Locate the cell with the specified text and output its [x, y] center coordinate. 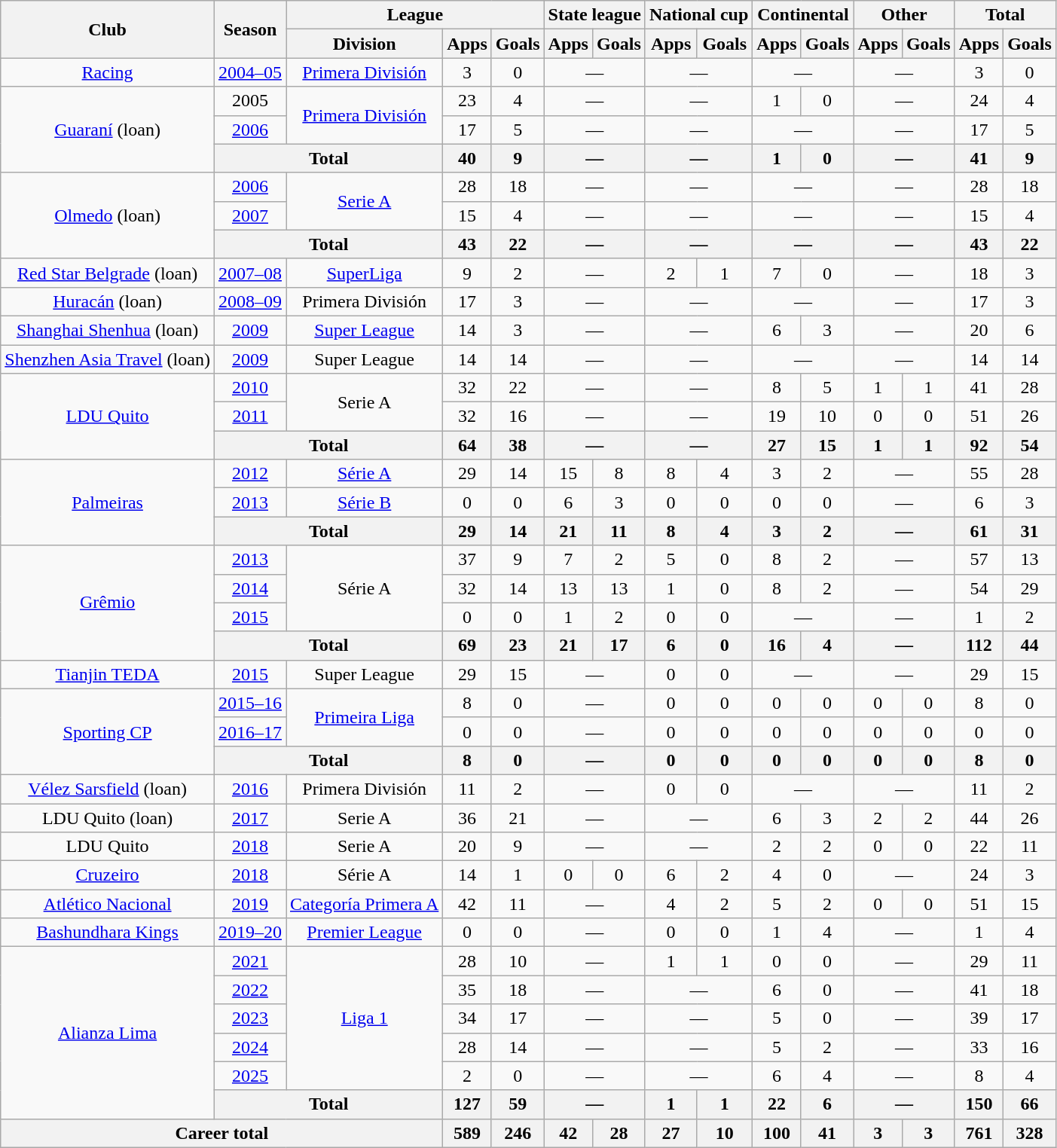
Other [904, 15]
Racing [108, 72]
State league [594, 15]
Tianjin TEDA [108, 674]
Red Star Belgrade (loan) [108, 273]
33 [979, 1047]
59 [518, 1104]
34 [467, 1018]
589 [467, 1133]
Huracán (loan) [108, 301]
2022 [250, 990]
Cruzeiro [108, 875]
Série B [365, 502]
2019 [250, 904]
246 [518, 1133]
36 [467, 817]
Club [108, 29]
League [416, 15]
2017 [250, 817]
40 [467, 158]
Shenzhen Asia Travel (loan) [108, 359]
2010 [250, 388]
Palmeiras [108, 502]
328 [1030, 1133]
2016 [250, 789]
Olmedo (loan) [108, 215]
Bashundhara Kings [108, 933]
2011 [250, 417]
127 [467, 1104]
2015–16 [250, 703]
2005 [250, 101]
2007 [250, 215]
150 [979, 1104]
Continental [803, 15]
Season [250, 29]
Categoría Primera A [365, 904]
55 [979, 474]
2024 [250, 1047]
38 [518, 445]
2008–09 [250, 301]
2004–05 [250, 72]
SuperLiga [365, 273]
Shanghai Shenhua (loan) [108, 330]
2007–08 [250, 273]
Primeira Liga [365, 717]
761 [979, 1133]
39 [979, 1018]
Grêmio [108, 603]
66 [1030, 1104]
Atlético Nacional [108, 904]
2012 [250, 474]
Guaraní (loan) [108, 130]
35 [467, 990]
61 [979, 531]
92 [979, 445]
112 [979, 646]
37 [467, 560]
64 [467, 445]
2019–20 [250, 933]
Alianza Lima [108, 1033]
Liga 1 [365, 1018]
57 [979, 560]
National cup [698, 15]
Career total [221, 1133]
2021 [250, 961]
2016–17 [250, 731]
31 [1030, 531]
2014 [250, 588]
LDU Quito (loan) [108, 817]
Vélez Sarsfield (loan) [108, 789]
69 [467, 646]
Division [365, 44]
19 [777, 417]
Sporting CP [108, 731]
Premier League [365, 933]
2025 [250, 1076]
100 [777, 1133]
2023 [250, 1018]
